Locate the cell with the specified text and output its (x, y) center coordinate. 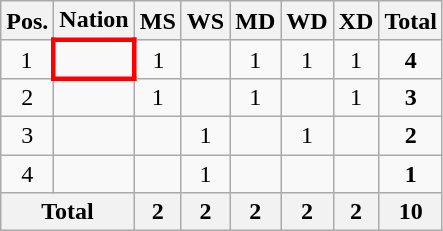
MS (158, 21)
Pos. (28, 21)
MD (256, 21)
XD (356, 21)
WS (205, 21)
10 (411, 212)
WD (307, 21)
Nation (94, 21)
